Return [x, y] of the center of cell containing provided text 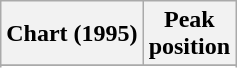
Peakposition [189, 34]
Chart (1995) [72, 34]
